From the cell containing the given text, extract its center point as [x, y] coordinate. 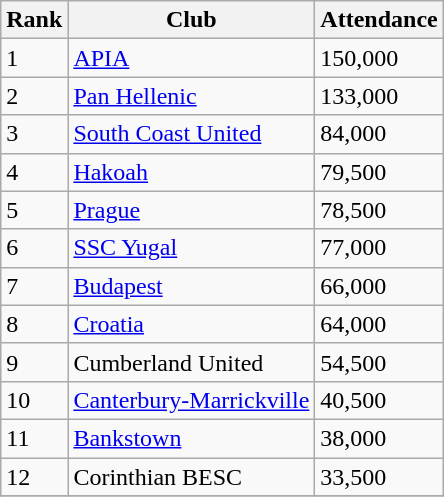
South Coast United [192, 134]
Pan Hellenic [192, 96]
Budapest [192, 286]
Croatia [192, 324]
66,000 [379, 286]
APIA [192, 58]
150,000 [379, 58]
Corinthian BESC [192, 477]
9 [34, 362]
33,500 [379, 477]
3 [34, 134]
78,500 [379, 210]
SSC Yugal [192, 248]
11 [34, 438]
7 [34, 286]
Cumberland United [192, 362]
10 [34, 400]
2 [34, 96]
5 [34, 210]
4 [34, 172]
Prague [192, 210]
Club [192, 20]
77,000 [379, 248]
64,000 [379, 324]
Canterbury-Marrickville [192, 400]
Bankstown [192, 438]
40,500 [379, 400]
79,500 [379, 172]
6 [34, 248]
Rank [34, 20]
133,000 [379, 96]
38,000 [379, 438]
54,500 [379, 362]
Attendance [379, 20]
12 [34, 477]
Hakoah [192, 172]
8 [34, 324]
1 [34, 58]
84,000 [379, 134]
